Find where the given text appears and provide that cell's center as [x, y] coordinate. 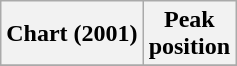
Chart (2001) [72, 34]
Peakposition [189, 34]
